From the cell containing the given text, extract its center point as [X, Y] coordinate. 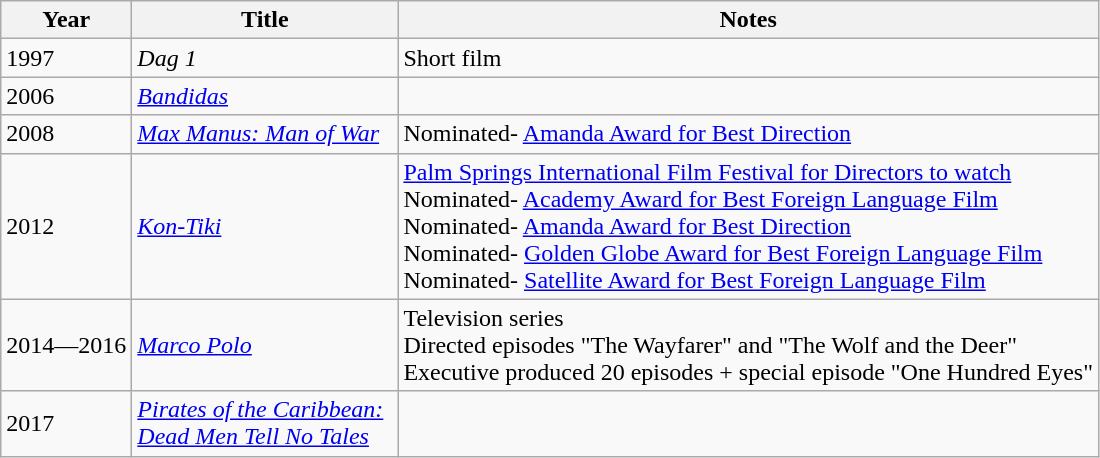
Notes [748, 20]
Bandidas [265, 96]
Pirates of the Caribbean: Dead Men Tell No Tales [265, 424]
Kon-Tiki [265, 226]
2006 [66, 96]
2017 [66, 424]
Year [66, 20]
Short film [748, 58]
Marco Polo [265, 345]
1997 [66, 58]
2008 [66, 134]
Television seriesDirected episodes "The Wayfarer" and "The Wolf and the Deer"Executive produced 20 episodes + special episode "One Hundred Eyes" [748, 345]
Max Manus: Man of War [265, 134]
Nominated- Amanda Award for Best Direction [748, 134]
Dag 1 [265, 58]
2014—2016 [66, 345]
Title [265, 20]
2012 [66, 226]
